Scan for the cell matching the given text and deliver its [x, y] coordinate at center. 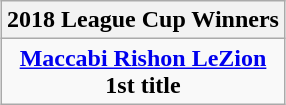
2018 League Cup Winners [144, 20]
Maccabi Rishon LeZion 1st title [144, 72]
